Pinpoint the cell where the given text exists, returning its [x, y] midpoint coordinate. 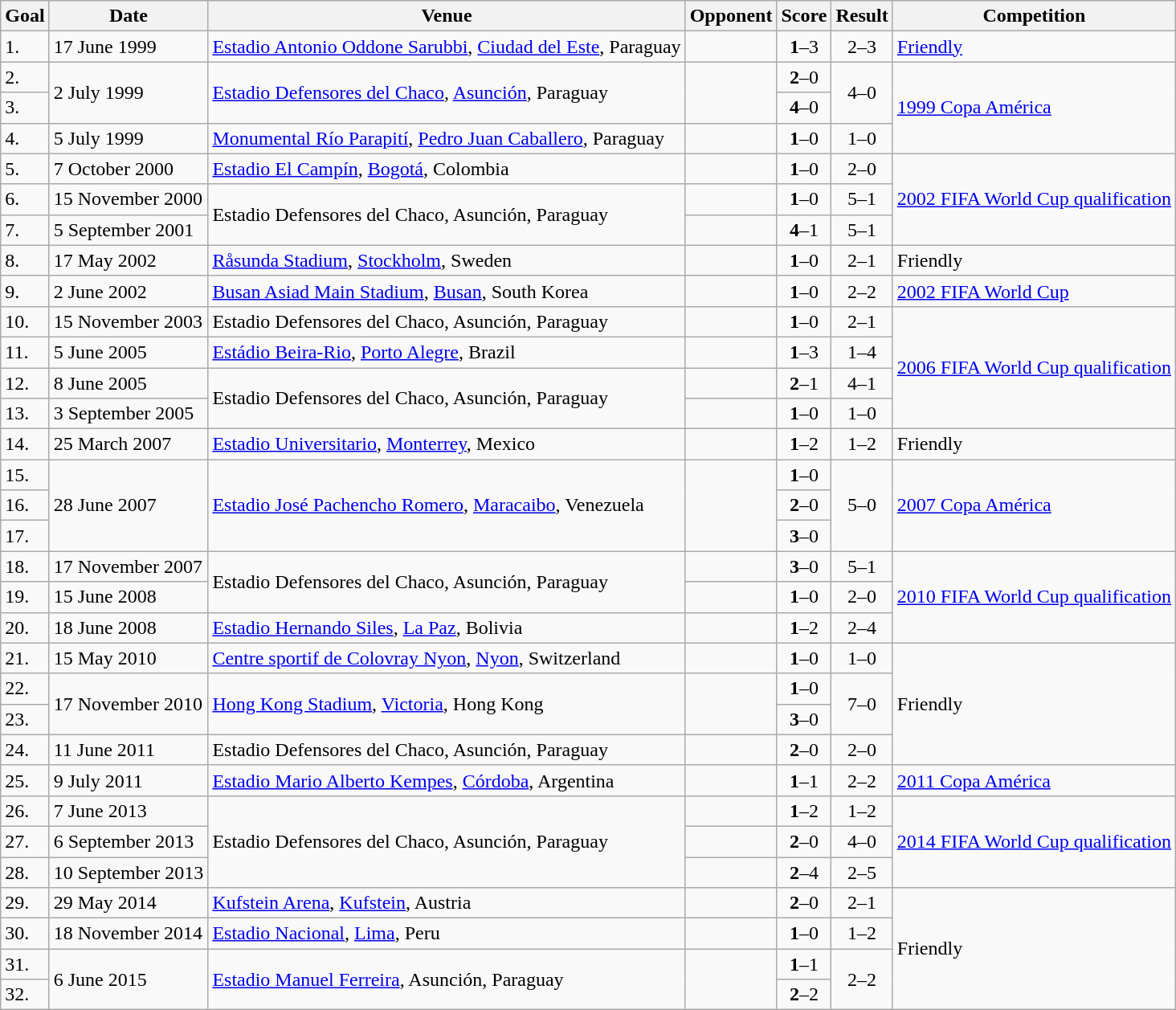
22. [25, 689]
Estadio El Campín, Bogotá, Colombia [447, 169]
18. [25, 566]
18 November 2014 [129, 934]
6. [25, 199]
19. [25, 597]
5 July 1999 [129, 138]
2006 FIFA World Cup qualification [1034, 367]
10. [25, 321]
5 September 2001 [129, 230]
11. [25, 352]
Hong Kong Stadium, Victoria, Hong Kong [447, 704]
17 May 2002 [129, 260]
5. [25, 169]
Råsunda Stadium, Stockholm, Sweden [447, 260]
13. [25, 414]
29 May 2014 [129, 903]
28 June 2007 [129, 505]
Estadio Universitario, Monterrey, Mexico [447, 444]
21. [25, 658]
4. [25, 138]
9 July 2011 [129, 780]
Estádio Beira-Rio, Porto Alegre, Brazil [447, 352]
17. [25, 536]
2010 FIFA World Cup qualification [1034, 597]
17 June 1999 [129, 47]
10 September 2013 [129, 872]
Busan Asiad Main Stadium, Busan, South Korea [447, 291]
7 June 2013 [129, 811]
6 June 2015 [129, 979]
2. [25, 77]
11 June 2011 [129, 750]
Estadio Hernando Siles, La Paz, Bolivia [447, 628]
5–0 [862, 505]
1999 Copa América [1034, 108]
2–5 [862, 872]
16. [25, 505]
24. [25, 750]
8 June 2005 [129, 383]
1. [25, 47]
26. [25, 811]
23. [25, 719]
7. [25, 230]
3 September 2005 [129, 414]
3. [25, 108]
15. [25, 475]
9. [25, 291]
18 June 2008 [129, 628]
Result [862, 16]
Opponent [731, 16]
15 June 2008 [129, 597]
17 November 2007 [129, 566]
2011 Copa América [1034, 780]
Estadio Antonio Oddone Sarubbi, Ciudad del Este, Paraguay [447, 47]
6 September 2013 [129, 841]
30. [25, 934]
25. [25, 780]
5 June 2005 [129, 352]
Centre sportif de Colovray Nyon, Nyon, Switzerland [447, 658]
Goal [25, 16]
Estadio Nacional, Lima, Peru [447, 934]
2 July 1999 [129, 92]
28. [25, 872]
27. [25, 841]
14. [25, 444]
15 November 2003 [129, 321]
20. [25, 628]
2002 FIFA World Cup [1034, 291]
Estadio José Pachencho Romero, Maracaibo, Venezuela [447, 505]
Kufstein Arena, Kufstein, Austria [447, 903]
15 May 2010 [129, 658]
2014 FIFA World Cup qualification [1034, 841]
31. [25, 964]
7 October 2000 [129, 169]
29. [25, 903]
7–0 [862, 704]
2 June 2002 [129, 291]
32. [25, 995]
12. [25, 383]
15 November 2000 [129, 199]
17 November 2010 [129, 704]
Score [804, 16]
2007 Copa América [1034, 505]
8. [25, 260]
Monumental Río Parapití, Pedro Juan Caballero, Paraguay [447, 138]
Competition [1034, 16]
2–3 [862, 47]
1–4 [862, 352]
Venue [447, 16]
2002 FIFA World Cup qualification [1034, 199]
Estadio Mario Alberto Kempes, Córdoba, Argentina [447, 780]
Estadio Manuel Ferreira, Asunción, Paraguay [447, 979]
25 March 2007 [129, 444]
Date [129, 16]
